Return the [x, y] coordinate for the center point of the cell that contains the specified text.  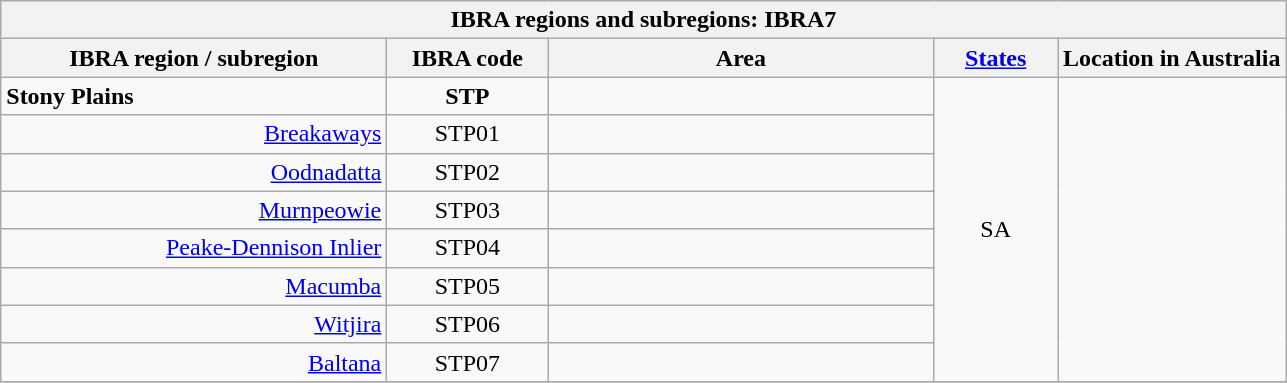
SA [996, 229]
Area [741, 58]
STP05 [468, 286]
STP06 [468, 324]
STP01 [468, 134]
Witjira [194, 324]
IBRA code [468, 58]
STP07 [468, 362]
IBRA regions and subregions: IBRA7 [644, 20]
Macumba [194, 286]
STP04 [468, 248]
Breakaways [194, 134]
Peake-Dennison Inlier [194, 248]
STP [468, 96]
States [996, 58]
STP02 [468, 172]
STP03 [468, 210]
Murnpeowie [194, 210]
Stony Plains [194, 96]
Oodnadatta [194, 172]
IBRA region / subregion [194, 58]
Location in Australia [1172, 58]
Baltana [194, 362]
